Locate the cell with the specified text and output its (x, y) center coordinate. 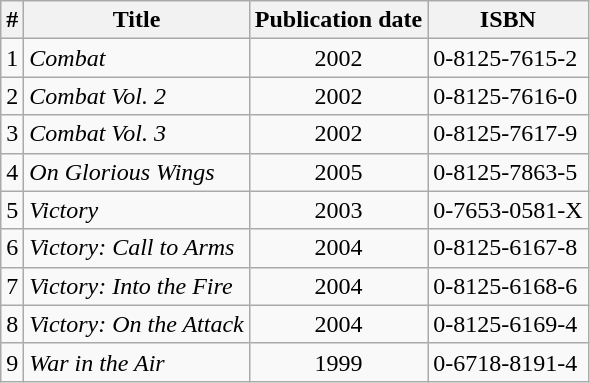
Victory: Into the Fire (136, 286)
Combat Vol. 3 (136, 134)
War in the Air (136, 362)
# (12, 20)
Victory: On the Attack (136, 324)
Victory: Call to Arms (136, 248)
4 (12, 172)
1999 (338, 362)
0-8125-7863-5 (508, 172)
0-8125-7617-9 (508, 134)
0-8125-6169-4 (508, 324)
2005 (338, 172)
6 (12, 248)
Title (136, 20)
0-7653-0581-X (508, 210)
Victory (136, 210)
9 (12, 362)
7 (12, 286)
2003 (338, 210)
ISBN (508, 20)
0-6718-8191-4 (508, 362)
Combat Vol. 2 (136, 96)
Combat (136, 58)
2 (12, 96)
3 (12, 134)
Publication date (338, 20)
8 (12, 324)
0-8125-6167-8 (508, 248)
On Glorious Wings (136, 172)
0-8125-7615-2 (508, 58)
1 (12, 58)
5 (12, 210)
0-8125-7616-0 (508, 96)
0-8125-6168-6 (508, 286)
